Capture the cell that displays the provided text and extract its [X, Y] central coordinate. 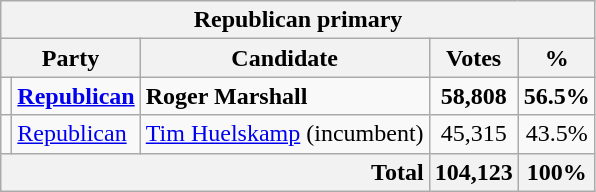
43.5% [556, 134]
58,808 [474, 96]
45,315 [474, 134]
Party [71, 58]
104,123 [474, 172]
Republican primary [298, 20]
56.5% [556, 96]
% [556, 58]
100% [556, 172]
Roger Marshall [284, 96]
Tim Huelskamp (incumbent) [284, 134]
Total [215, 172]
Candidate [284, 58]
Votes [474, 58]
